Output the (x, y) coordinate of the center of the cell containing the given text.  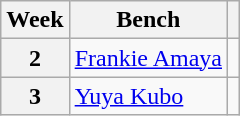
Bench (148, 20)
Week (35, 20)
Yuya Kubo (148, 96)
2 (35, 58)
Frankie Amaya (148, 58)
3 (35, 96)
